Find where the given text appears and provide that cell's center as [x, y] coordinate. 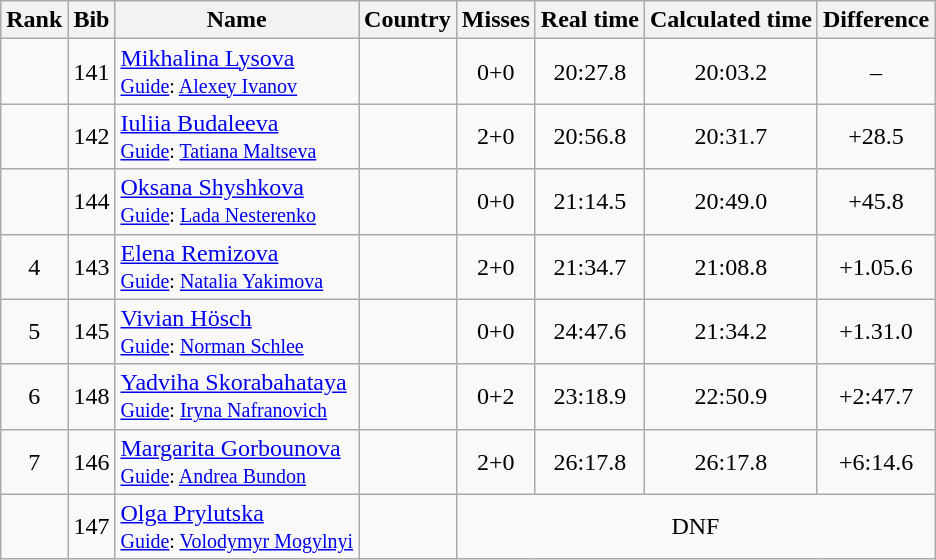
20:49.0 [730, 202]
24:47.6 [590, 332]
+28.5 [876, 136]
Rank [34, 20]
Yadviha SkorabahatayaGuide: Iryna Nafranovich [237, 396]
+1.05.6 [876, 266]
143 [92, 266]
147 [92, 526]
Mikhalina LysovaGuide: Alexey Ivanov [237, 72]
+6:14.6 [876, 462]
21:34.2 [730, 332]
Olga PrylutskaGuide: Volodymyr Mogylnyi [237, 526]
Misses [496, 20]
142 [92, 136]
+1.31.0 [876, 332]
Difference [876, 20]
0+2 [496, 396]
21:34.7 [590, 266]
5 [34, 332]
148 [92, 396]
7 [34, 462]
+2:47.7 [876, 396]
22:50.9 [730, 396]
– [876, 72]
141 [92, 72]
+45.8 [876, 202]
Elena RemizovaGuide: Natalia Yakimova [237, 266]
Calculated time [730, 20]
20:31.7 [730, 136]
23:18.9 [590, 396]
Real time [590, 20]
DNF [695, 526]
Bib [92, 20]
Country [408, 20]
Oksana ShyshkovaGuide: Lada Nesterenko [237, 202]
Margarita GorbounovaGuide: Andrea Bundon [237, 462]
Name [237, 20]
4 [34, 266]
20:56.8 [590, 136]
20:03.2 [730, 72]
146 [92, 462]
Iuliia BudaleevaGuide: Tatiana Maltseva [237, 136]
21:14.5 [590, 202]
20:27.8 [590, 72]
6 [34, 396]
Vivian HöschGuide: Norman Schlee [237, 332]
145 [92, 332]
21:08.8 [730, 266]
144 [92, 202]
